Identify which cell holds the provided text, then report its [x, y] central coordinate. 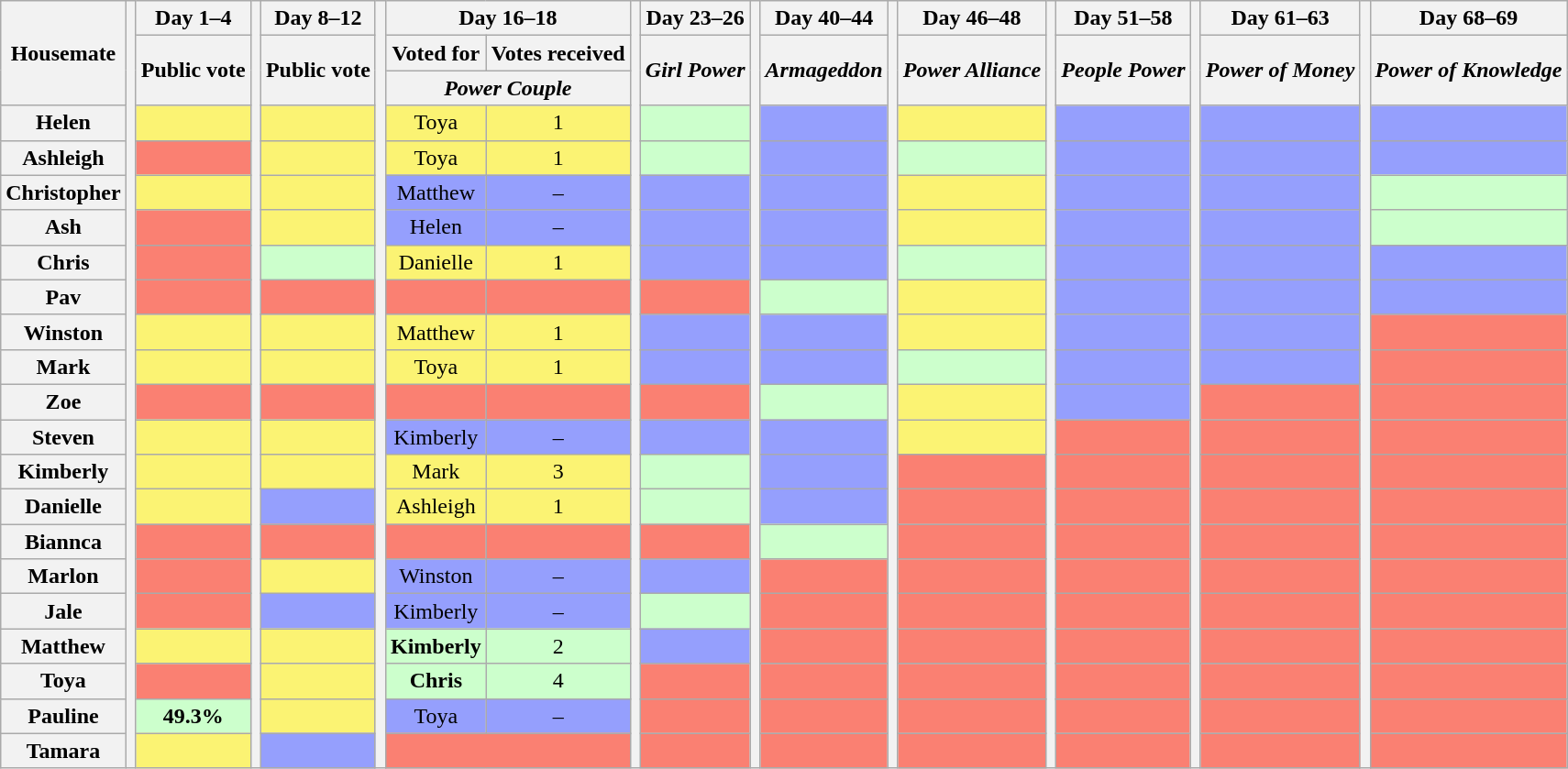
Girl Power [695, 71]
Day 8–12 [317, 18]
49.3% [193, 716]
Power Alliance [972, 71]
3 [558, 472]
Day 61–63 [1280, 18]
Steven [63, 437]
Pauline [63, 716]
Day 23–26 [695, 18]
4 [558, 681]
Ash [63, 227]
Armageddon [823, 71]
Votes received [558, 53]
Day 1–4 [193, 18]
Day 51–58 [1123, 18]
Day 46–48 [972, 18]
Day 68–69 [1469, 18]
2 [558, 646]
Jale [63, 611]
Power Couple [508, 88]
Power of Knowledge [1469, 71]
Biannca [63, 542]
Day 16–18 [508, 18]
Marlon [63, 577]
Housemate [63, 53]
People Power [1123, 71]
Day 40–44 [823, 18]
Voted for [436, 53]
Power of Money [1280, 71]
Christopher [63, 192]
Zoe [63, 401]
Tamara [63, 751]
Pav [63, 297]
